Find where the given text appears and provide that cell's center as (X, Y) coordinate. 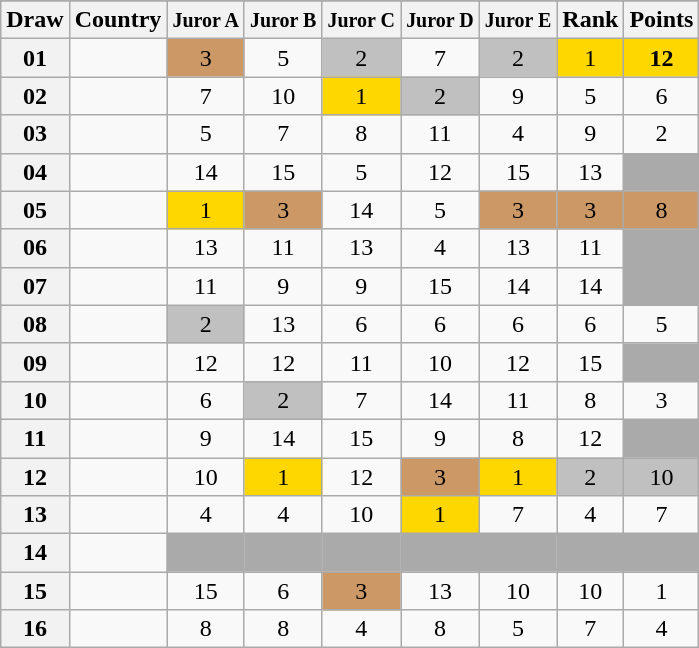
Juror A (206, 20)
Juror B (283, 20)
02 (35, 96)
Juror C (362, 20)
Juror D (440, 20)
Rank (590, 20)
01 (35, 58)
05 (35, 210)
16 (35, 629)
Juror E (518, 20)
03 (35, 134)
07 (35, 286)
09 (35, 362)
06 (35, 248)
Points (662, 20)
Country (118, 20)
Draw (35, 20)
04 (35, 172)
08 (35, 324)
